Determine the [x, y] coordinate at the center of the cell enclosing the given text.  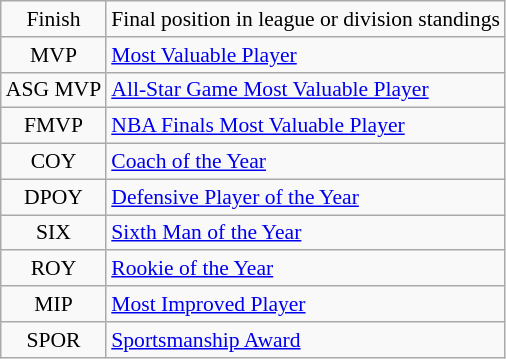
DPOY [54, 197]
Rookie of the Year [306, 269]
SIX [54, 233]
Coach of the Year [306, 162]
ROY [54, 269]
Sportsmanship Award [306, 340]
Most Improved Player [306, 304]
Finish [54, 19]
NBA Finals Most Valuable Player [306, 126]
Defensive Player of the Year [306, 197]
Final position in league or division standings [306, 19]
Most Valuable Player [306, 55]
Sixth Man of the Year [306, 233]
MIP [54, 304]
MVP [54, 55]
FMVP [54, 126]
SPOR [54, 340]
ASG MVP [54, 90]
COY [54, 162]
All-Star Game Most Valuable Player [306, 90]
